Return (X, Y) of the center of cell containing provided text 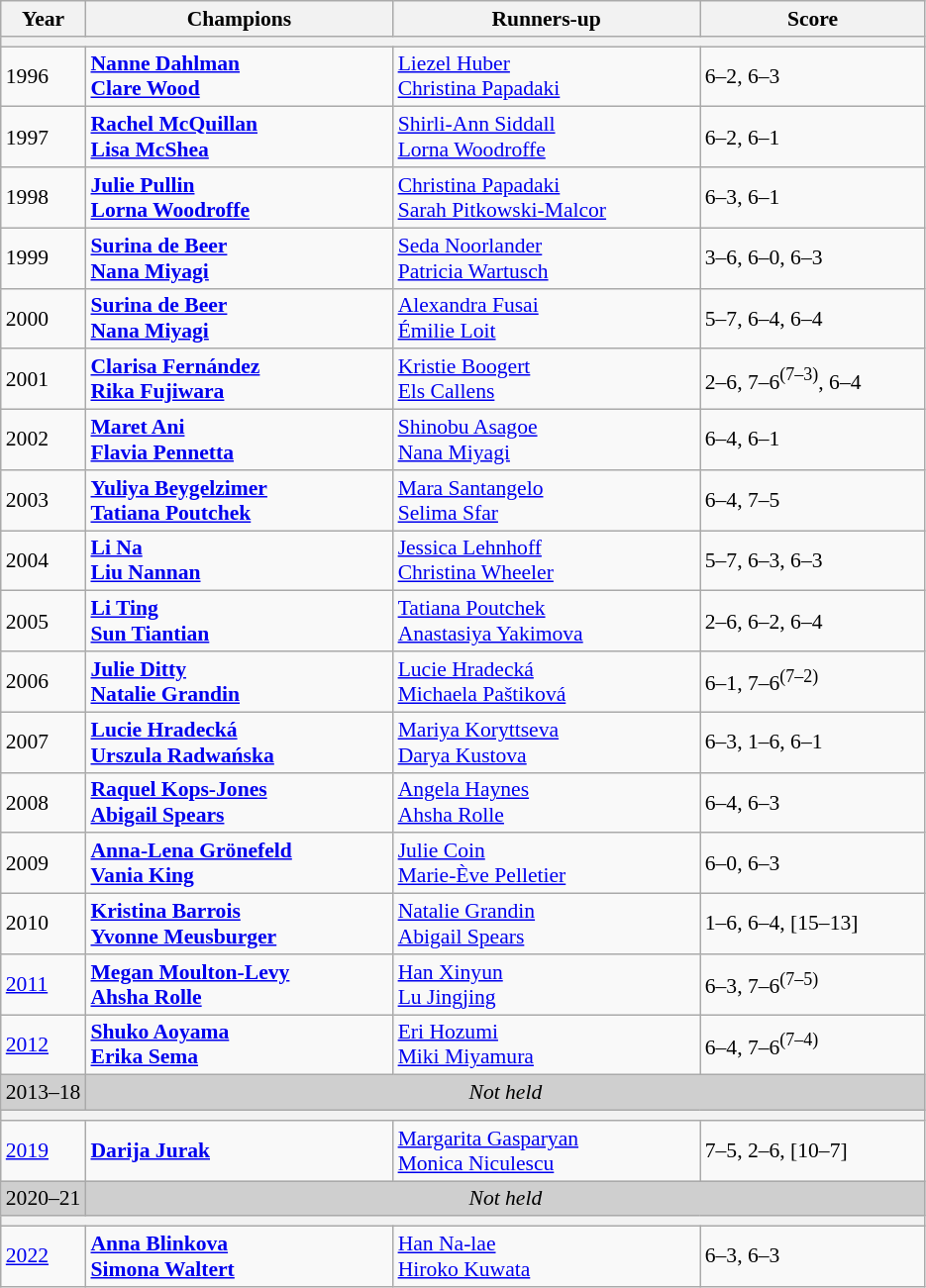
Liezel Huber Christina Papadaki (547, 77)
Shuko Aoyama Erika Sema (239, 1045)
Han Xinyun Lu Jingjing (547, 984)
Li Ting Sun Tiantian (239, 622)
Champions (239, 19)
2003 (44, 501)
Year (44, 19)
Seda Noorlander Patricia Wartusch (547, 257)
Score (813, 19)
2007 (44, 743)
Jessica Lehnhoff Christina Wheeler (547, 560)
2004 (44, 560)
2002 (44, 440)
6–3, 6–3 (813, 1257)
2006 (44, 681)
Julie Ditty Natalie Grandin (239, 681)
Anna Blinkova Simona Waltert (239, 1257)
Yuliya Beygelzimer Tatiana Poutchek (239, 501)
2008 (44, 802)
6–4, 7–5 (813, 501)
6–4, 6–3 (813, 802)
2–6, 7–6(7–3), 6–4 (813, 380)
2012 (44, 1045)
Julie Coin Marie-Ève Pelletier (547, 863)
6–3, 1–6, 6–1 (813, 743)
Nanne Dahlman Clare Wood (239, 77)
Julie Pullin Lorna Woodroffe (239, 198)
Shinobu Asagoe Nana Miyagi (547, 440)
2013–18 (44, 1093)
Margarita Gasparyan Monica Niculescu (547, 1150)
6–0, 6–3 (813, 863)
1996 (44, 77)
2001 (44, 380)
6–3, 6–1 (813, 198)
Natalie Grandin Abigail Spears (547, 925)
Han Na-lae Hiroko Kuwata (547, 1257)
7–5, 2–6, [10–7] (813, 1150)
Christina Papadaki Sarah Pitkowski-Malcor (547, 198)
Mara Santangelo Selima Sfar (547, 501)
Tatiana Poutchek Anastasiya Yakimova (547, 622)
6–4, 6–1 (813, 440)
Alexandra Fusai Émilie Loit (547, 319)
6–4, 7–6(7–4) (813, 1045)
Darija Jurak (239, 1150)
Shirli-Ann Siddall Lorna Woodroffe (547, 137)
1998 (44, 198)
6–2, 6–3 (813, 77)
Mariya Koryttseva Darya Kustova (547, 743)
Maret Ani Flavia Pennetta (239, 440)
Megan Moulton-Levy Ahsha Rolle (239, 984)
2020–21 (44, 1199)
2010 (44, 925)
Lucie Hradecká Urszula Radwańska (239, 743)
6–3, 7–6(7–5) (813, 984)
1997 (44, 137)
Raquel Kops-Jones Abigail Spears (239, 802)
2009 (44, 863)
2011 (44, 984)
Eri Hozumi Miki Miyamura (547, 1045)
Angela Haynes Ahsha Rolle (547, 802)
Kristina Barrois Yvonne Meusburger (239, 925)
6–2, 6–1 (813, 137)
Lucie Hradecká Michaela Paštiková (547, 681)
5–7, 6–4, 6–4 (813, 319)
2–6, 6–2, 6–4 (813, 622)
Li Na Liu Nannan (239, 560)
2022 (44, 1257)
Clarisa Fernández Rika Fujiwara (239, 380)
2005 (44, 622)
Anna-Lena Grönefeld Vania King (239, 863)
Rachel McQuillan Lisa McShea (239, 137)
1–6, 6–4, [15–13] (813, 925)
6–1, 7–6(7–2) (813, 681)
1999 (44, 257)
2019 (44, 1150)
5–7, 6–3, 6–3 (813, 560)
2000 (44, 319)
Kristie Boogert Els Callens (547, 380)
Runners-up (547, 19)
3–6, 6–0, 6–3 (813, 257)
